Provide the (x, y) coordinate of the cell's center where the given text is located.  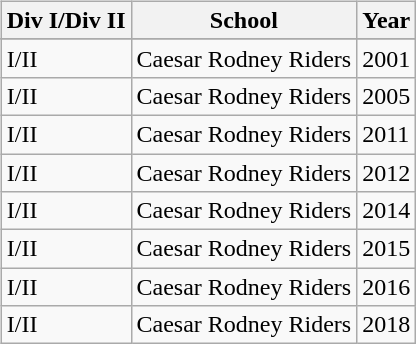
2011 (386, 134)
School (244, 20)
2001 (386, 58)
Div I/Div II (66, 20)
2005 (386, 96)
2016 (386, 287)
2014 (386, 211)
2012 (386, 173)
2018 (386, 325)
2015 (386, 249)
Year (386, 20)
